Detect which cell encompasses the target text, then output its (X, Y) center coordinate. 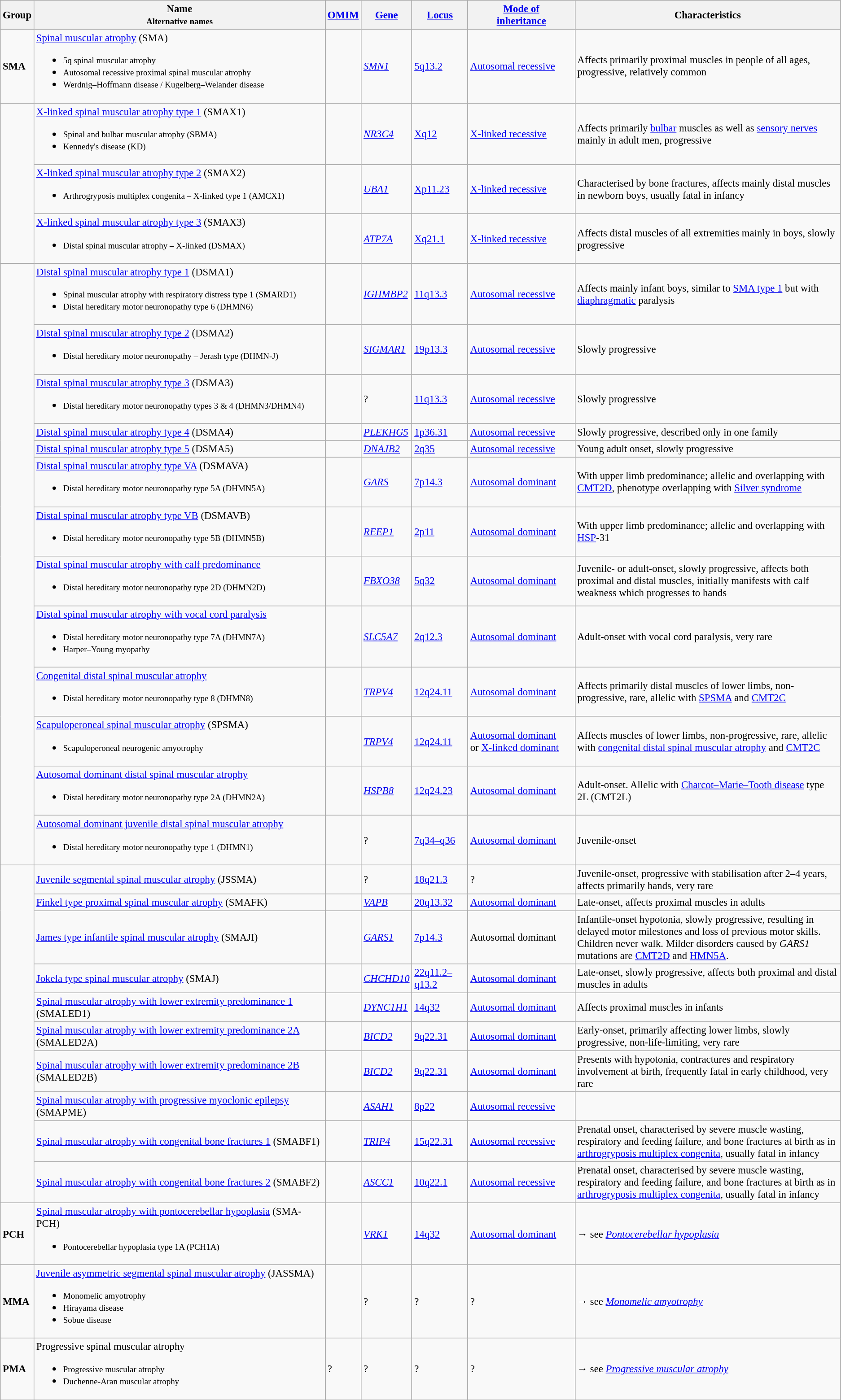
Affects primarily proximal muscles in people of all ages, progressive, relatively common (707, 66)
DYNC1H1 (387, 1007)
Spinal muscular atrophy with lower extremity predominance 2B (SMALED2B) (180, 1072)
With upper limb predominance; allelic and overlapping with CMT2D, phenotype overlapping with Silver syndrome (707, 482)
REEP1 (387, 532)
SMN1 (387, 66)
GARS1 (387, 938)
Juvenile-onset, progressive with stabilisation after 2–4 years, affects primarily hands, very rare (707, 879)
Spinal muscular atrophy with congenital bone fractures 2 (SMABF2) (180, 1182)
X-linked spinal muscular atrophy type 1 (SMAX1)Spinal and bulbar muscular atrophy (SBMA)Kennedy's disease (KD) (180, 134)
X-linked spinal muscular atrophy type 2 (SMAX2)Arthrogryposis multiplex congenita – X-linked type 1 (AMCX1) (180, 189)
5q13.2 (440, 66)
Xq21.1 (440, 239)
Distal spinal muscular atrophy with vocal cord paralysisDistal hereditary motor neuronopathy type 7A (DHMN7A)Harper–Young myopathy (180, 636)
NameAlternative names (180, 15)
Autosomal dominant distal spinal muscular atrophyDistal hereditary motor neuronopathy type 2A (DHMN2A) (180, 791)
Jokela type spinal muscular atrophy (SMAJ) (180, 979)
Slowly progressive, described only in one family (707, 432)
→ see Progressive muscular atrophy (707, 1369)
Progressive spinal muscular atrophyProgressive muscular atrophyDuchenne-Aran muscular atrophy (180, 1369)
SLC5A7 (387, 636)
PCH (17, 1234)
Xq12 (440, 134)
With upper limb predominance; allelic and overlapping with HSP-31 (707, 532)
Spinal muscular atrophy with pontocerebellar hypoplasia (SMA-PCH)Pontocerebellar hypoplasia type 1A (PCH1A) (180, 1234)
CHCHD10 (387, 979)
Spinal muscular atrophy with progressive myoclonic epilepsy (SMAPME) (180, 1106)
Finkel type proximal spinal muscular atrophy (SMAFK) (180, 903)
Juvenile segmental spinal muscular atrophy (JSSMA) (180, 879)
GARS (387, 482)
Congenital distal spinal muscular atrophyDistal hereditary motor neuronopathy type 8 (DHMN8) (180, 692)
Adult-onset with vocal cord paralysis, very rare (707, 636)
Affects primarily bulbar muscles as well as sensory nerves mainly in adult men, progressive (707, 134)
Gene (387, 15)
12q24.23 (440, 791)
Group (17, 15)
ATP7A (387, 239)
Distal spinal muscular atrophy type 5 (DSMA5) (180, 449)
Juvenile asymmetric segmental spinal muscular atrophy (JASSMA)Monomelic amyotrophyHirayama diseaseSobue disease (180, 1301)
Distal spinal muscular atrophy type 3 (DSMA3)Distal hereditary motor neuronopathy types 3 & 4 (DHMN3/DHMN4) (180, 399)
Distal spinal muscular atrophy type 4 (DSMA4) (180, 432)
Distal spinal muscular atrophy with calf predominanceDistal hereditary motor neuronopathy type 2D (DHMN2D) (180, 581)
ASCC1 (387, 1182)
Early-onset, primarily affecting lower limbs, slowly progressive, non-life-limiting, very rare (707, 1036)
PLEKHG5 (387, 432)
19p13.3 (440, 349)
15q22.31 (440, 1142)
22q11.2–q13.2 (440, 979)
Mode ofinheritance (521, 15)
Autosomal dominant juvenile distal spinal muscular atrophyDistal hereditary motor neuronopathy type 1 (DHMN1) (180, 840)
Locus (440, 15)
PMA (17, 1369)
Affects proximal muscles in infants (707, 1007)
2p11 (440, 532)
Adult-onset. Allelic with Charcot–Marie–Tooth disease type 2L (CMT2L) (707, 791)
Affects distal muscles of all extremities mainly in boys, slowly progressive (707, 239)
Late-onset, affects proximal muscles in adults (707, 903)
TRIP4 (387, 1142)
→ see Monomelic amyotrophy (707, 1301)
X-linked spinal muscular atrophy type 3 (SMAX3)Distal spinal muscular atrophy – X-linked (DSMAX) (180, 239)
10q22.1 (440, 1182)
ASAH1 (387, 1106)
MMA (17, 1301)
Juvenile-onset (707, 840)
Distal spinal muscular atrophy type VA (DSMAVA)Distal hereditary motor neuronopathy type 5A (DHMN5A) (180, 482)
Autosomal dominantor X-linked dominant (521, 741)
→ see Pontocerebellar hypoplasia (707, 1234)
Young adult onset, slowly progressive (707, 449)
18q21.3 (440, 879)
VAPB (387, 903)
VRK1 (387, 1234)
UBA1 (387, 189)
NR3C4 (387, 134)
Distal spinal muscular atrophy type 2 (DSMA2)Distal hereditary motor neuronopathy – Jerash type (DHMN-J) (180, 349)
HSPB8 (387, 791)
FBXO38 (387, 581)
20q13.32 (440, 903)
Presents with hypotonia, contractures and respiratory involvement at birth, frequently fatal in early childhood, very rare (707, 1072)
Spinal muscular atrophy with lower extremity predominance 2A (SMALED2A) (180, 1036)
James type infantile spinal muscular atrophy (SMAJI) (180, 938)
SIGMAR1 (387, 349)
Spinal muscular atrophy with lower extremity predominance 1 (SMALED1) (180, 1007)
Spinal muscular atrophy with congenital bone fractures 1 (SMABF1) (180, 1142)
Affects primarily distal muscles of lower limbs, non-progressive, rare, allelic with SPSMA and CMT2C (707, 692)
IGHMBP2 (387, 294)
Characteristics (707, 15)
Xp11.23 (440, 189)
2q12.3 (440, 636)
8p22 (440, 1106)
SMA (17, 66)
7q34–q36 (440, 840)
Scapuloperoneal spinal muscular atrophy (SPSMA)Scapuloperoneal neurogenic amyotrophy (180, 741)
Characterised by bone fractures, affects mainly distal muscles in newborn boys, usually fatal in infancy (707, 189)
Distal spinal muscular atrophy type VB (DSMAVB)Distal hereditary motor neuronopathy type 5B (DHMN5B) (180, 532)
5q32 (440, 581)
Late-onset, slowly progressive, affects both proximal and distal muscles in adults (707, 979)
Affects mainly infant boys, similar to SMA type 1 but with diaphragmatic paralysis (707, 294)
Affects muscles of lower limbs, non-progressive, rare, allelic with congenital distal spinal muscular atrophy and CMT2C (707, 741)
1p36.31 (440, 432)
OMIM (343, 15)
DNAJB2 (387, 449)
2q35 (440, 449)
